From the cell containing the given text, extract its center point as [x, y] coordinate. 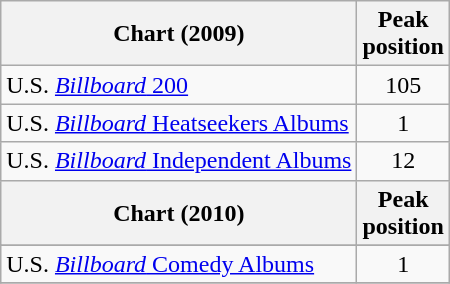
U.S. Billboard Heatseekers Albums [179, 123]
U.S. Billboard Independent Albums [179, 161]
105 [403, 85]
Chart (2010) [179, 212]
U.S. Billboard Comedy Albums [179, 264]
12 [403, 161]
Chart (2009) [179, 34]
U.S. Billboard 200 [179, 85]
